Extract the [x, y] coordinate from the center of the cell holding the provided text.  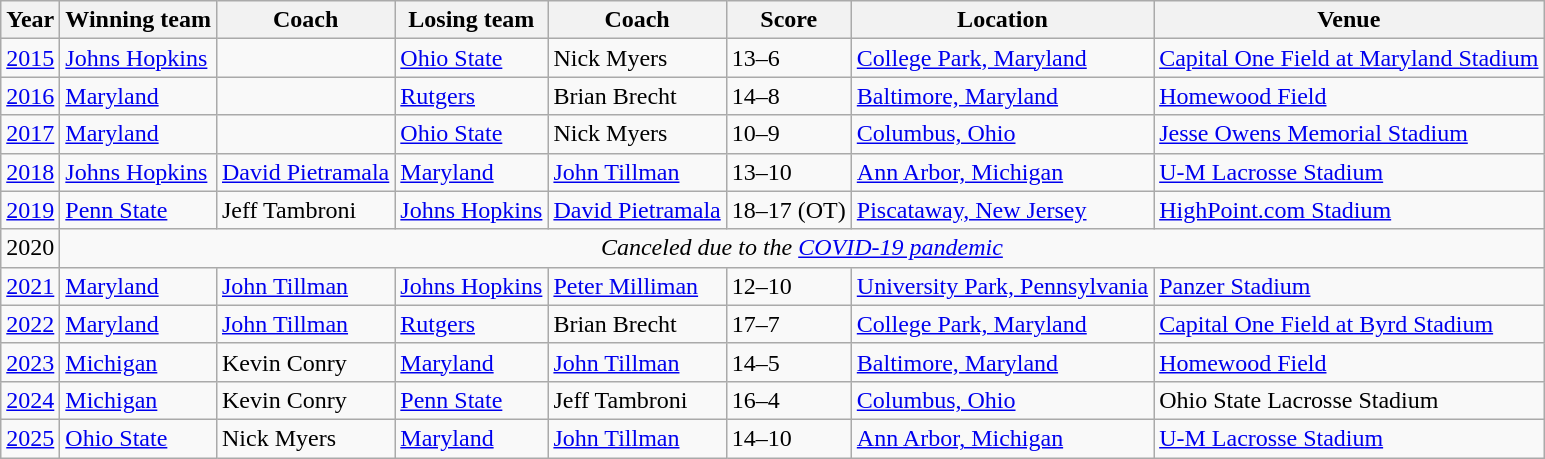
Year [30, 20]
Winning team [138, 20]
HighPoint.com Stadium [1349, 210]
Panzer Stadium [1349, 286]
2024 [30, 400]
Location [1002, 20]
2015 [30, 58]
2019 [30, 210]
17–7 [788, 324]
14–8 [788, 96]
2018 [30, 172]
2022 [30, 324]
14–10 [788, 438]
2021 [30, 286]
13–6 [788, 58]
2020 [30, 248]
Ohio State Lacrosse Stadium [1349, 400]
2017 [30, 134]
Venue [1349, 20]
University Park, Pennsylvania [1002, 286]
2016 [30, 96]
13–10 [788, 172]
Score [788, 20]
Capital One Field at Maryland Stadium [1349, 58]
16–4 [788, 400]
Losing team [472, 20]
14–5 [788, 362]
Peter Milliman [637, 286]
2025 [30, 438]
10–9 [788, 134]
Capital One Field at Byrd Stadium [1349, 324]
2023 [30, 362]
18–17 (OT) [788, 210]
Piscataway, New Jersey [1002, 210]
Canceled due to the COVID-19 pandemic [802, 248]
Jesse Owens Memorial Stadium [1349, 134]
12–10 [788, 286]
